Return [x, y] of the center of cell containing provided text 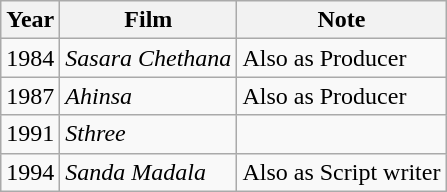
Ahinsa [148, 96]
Sasara Chethana [148, 58]
1987 [30, 96]
Sanda Madala [148, 172]
Note [342, 20]
Also as Script writer [342, 172]
Sthree [148, 134]
Film [148, 20]
1984 [30, 58]
1994 [30, 172]
1991 [30, 134]
Year [30, 20]
